Provide the (X, Y) coordinate of the cell's center where the given text is located.  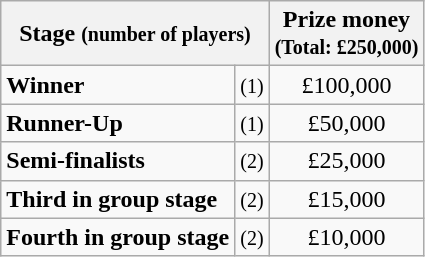
Semi-finalists (118, 161)
£100,000 (346, 85)
Runner-Up (118, 123)
£15,000 (346, 199)
Fourth in group stage (118, 237)
Prize money(Total: £250,000) (346, 34)
Third in group stage (118, 199)
Winner (118, 85)
£50,000 (346, 123)
£25,000 (346, 161)
Stage (number of players) (135, 34)
£10,000 (346, 237)
